For the text-containing cell, return its midpoint in (x, y) coordinate format. 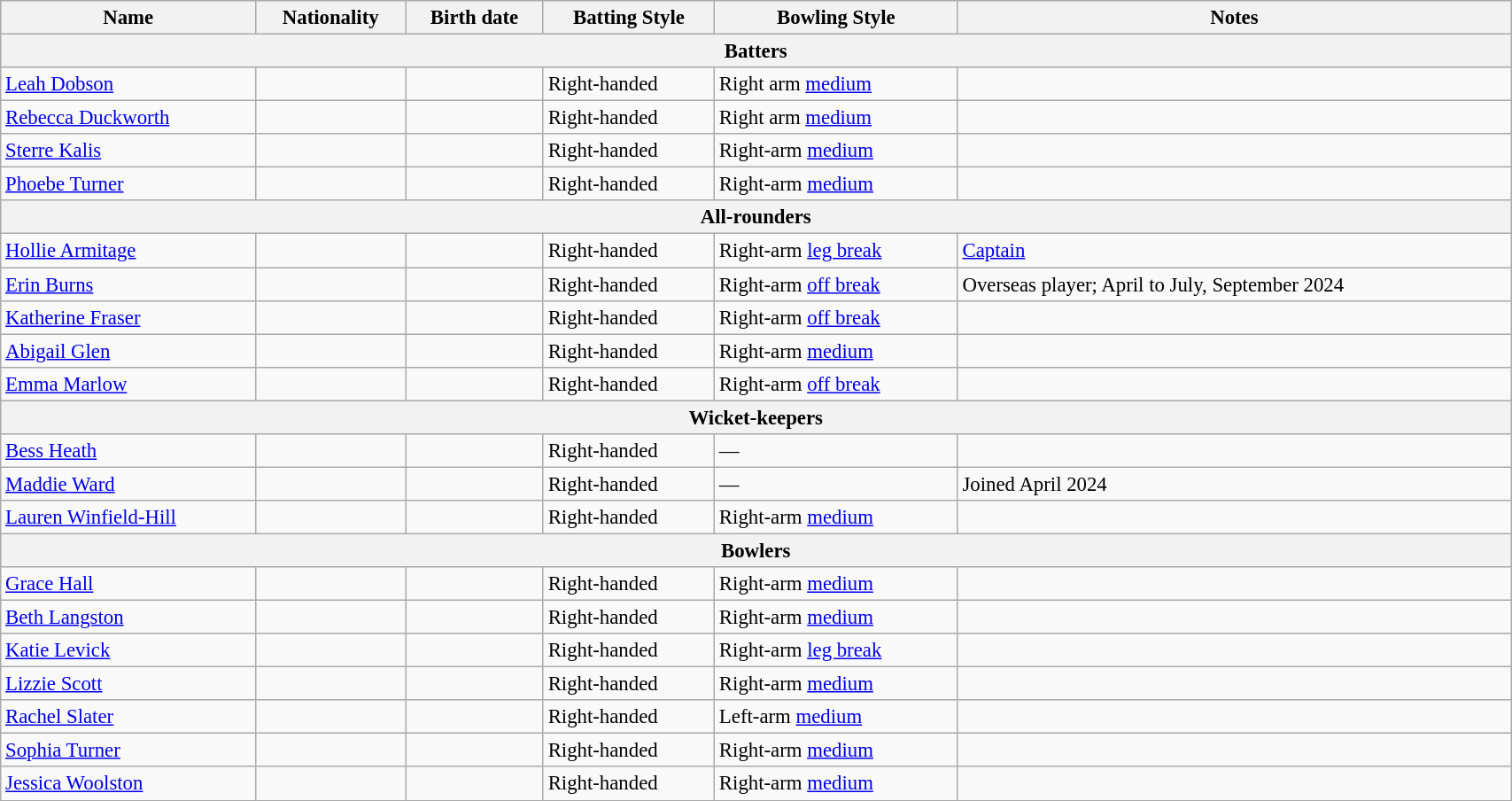
Grace Hall (128, 584)
Erin Burns (128, 284)
Overseas player; April to July, September 2024 (1234, 284)
Emma Marlow (128, 384)
Katherine Fraser (128, 317)
Maddie Ward (128, 484)
Katie Levick (128, 650)
Bowling Style (836, 18)
Batting Style (629, 18)
Lizzie Scott (128, 684)
Sophia Turner (128, 750)
Lauren Winfield-Hill (128, 517)
Sterre Kalis (128, 151)
Leah Dobson (128, 84)
Notes (1234, 18)
Batters (756, 51)
Left-arm medium (836, 717)
Name (128, 18)
Beth Langston (128, 618)
Joined April 2024 (1234, 484)
Abigail Glen (128, 351)
Hollie Armitage (128, 251)
Nationality (331, 18)
Birth date (475, 18)
Bowlers (756, 550)
Bess Heath (128, 451)
Rebecca Duckworth (128, 118)
Jessica Woolston (128, 784)
All-rounders (756, 217)
Phoebe Turner (128, 184)
Wicket-keepers (756, 417)
Captain (1234, 251)
Rachel Slater (128, 717)
